Search for the cell housing the specified text and yield its [X, Y] center coordinate. 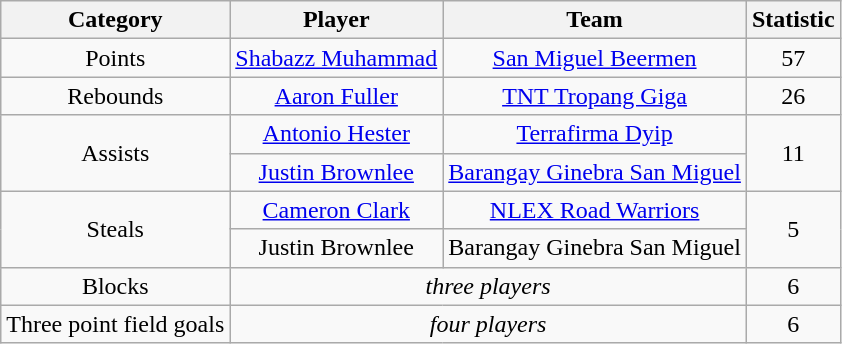
NLEX Road Warriors [595, 210]
Cameron Clark [336, 210]
San Miguel Beermen [595, 58]
26 [793, 96]
5 [793, 229]
Steals [116, 229]
Terrafirma Dyip [595, 134]
Category [116, 20]
TNT Tropang Giga [595, 96]
Player [336, 20]
three players [488, 286]
Shabazz Muhammad [336, 58]
Antonio Hester [336, 134]
Statistic [793, 20]
Assists [116, 153]
four players [488, 324]
Points [116, 58]
Rebounds [116, 96]
Blocks [116, 286]
11 [793, 153]
Team [595, 20]
Aaron Fuller [336, 96]
57 [793, 58]
Three point field goals [116, 324]
